Locate the cell with the specified text and output its [x, y] center coordinate. 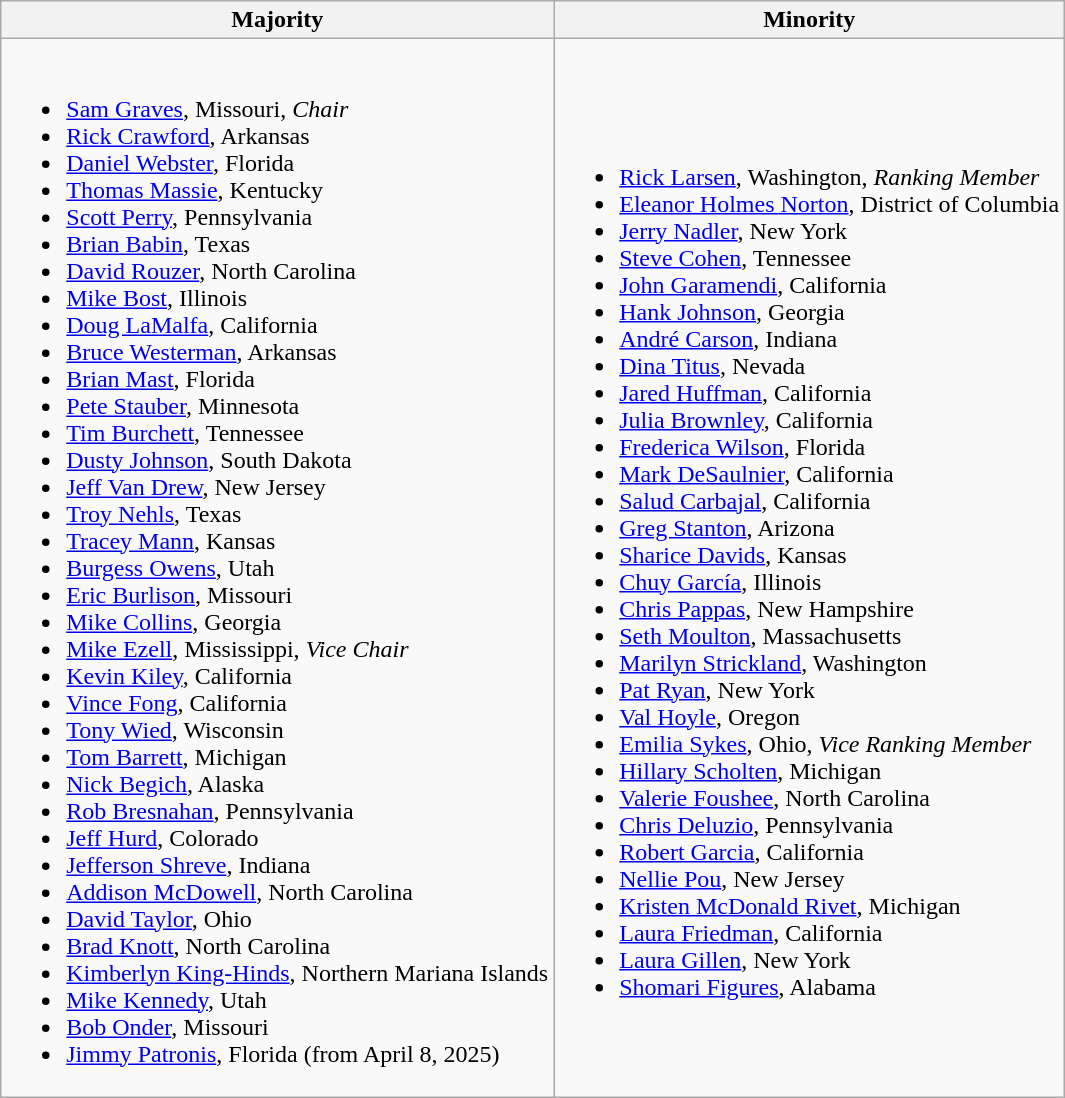
Minority [810, 20]
Majority [278, 20]
